Detect which cell encompasses the target text, then output its (x, y) center coordinate. 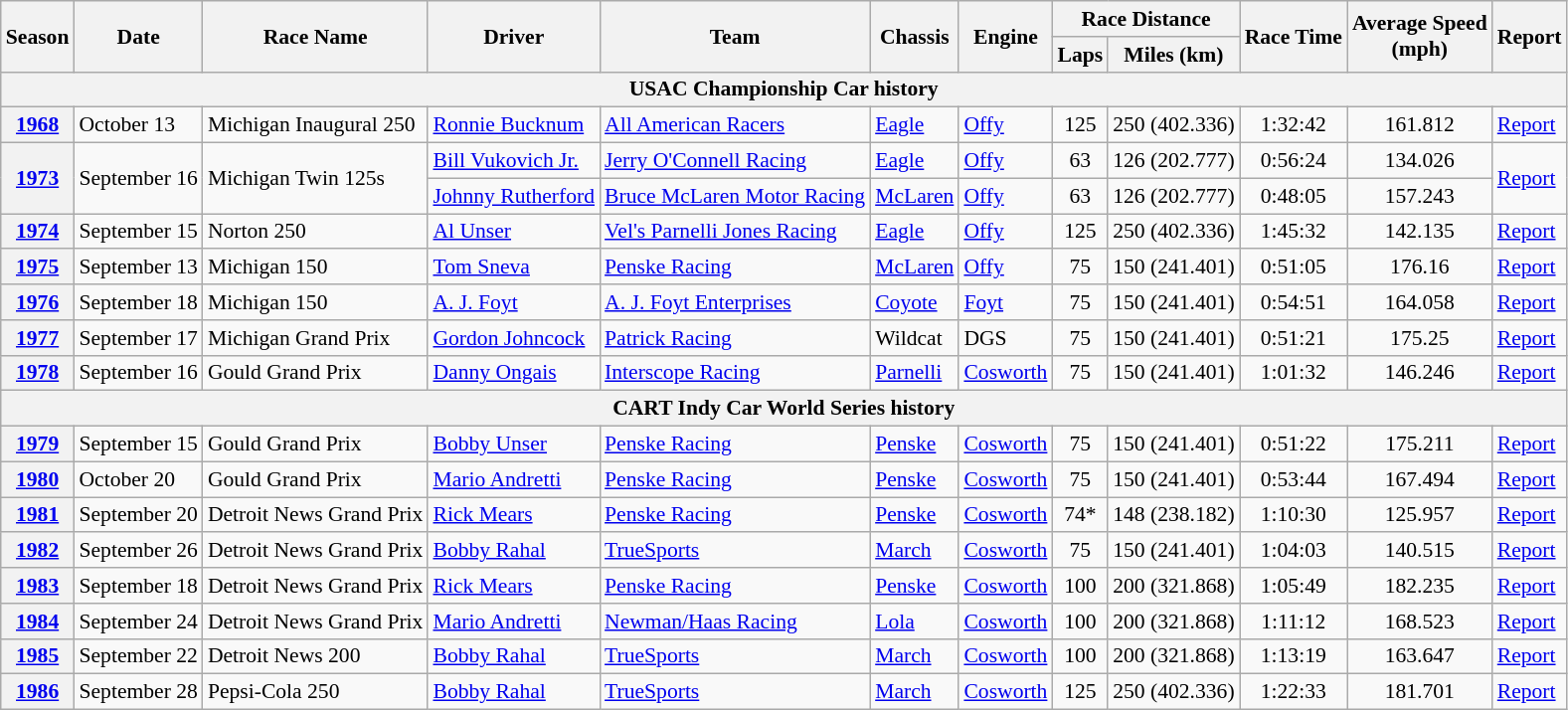
Tom Sneva (513, 267)
October 13 (137, 125)
Michigan Grand Prix (316, 338)
Date (137, 36)
October 20 (137, 479)
All American Racers (735, 125)
Norton 250 (316, 232)
1:22:33 (1294, 692)
1973 (38, 179)
1980 (38, 479)
Team (735, 36)
0:51:05 (1294, 267)
140.515 (1420, 551)
168.523 (1420, 621)
Interscope Racing (735, 373)
142.135 (1420, 232)
DGS (1005, 338)
Michigan Twin 125s (316, 179)
157.243 (1420, 196)
CART Indy Car World Series history (784, 409)
1974 (38, 232)
A. J. Foyt Enterprises (735, 302)
September 22 (137, 656)
1984 (38, 621)
A. J. Foyt (513, 302)
134.026 (1420, 161)
161.812 (1420, 125)
167.494 (1420, 479)
1982 (38, 551)
Pepsi-Cola 250 (316, 692)
Michigan Inaugural 250 (316, 125)
175.25 (1420, 338)
Engine (1005, 36)
1981 (38, 515)
125.957 (1420, 515)
Wildcat (915, 338)
September 20 (137, 515)
Patrick Racing (735, 338)
0:48:05 (1294, 196)
Season (38, 36)
1:32:42 (1294, 125)
Coyote (915, 302)
Bobby Unser (513, 444)
176.16 (1420, 267)
1:13:19 (1294, 656)
Al Unser (513, 232)
Race Name (316, 36)
164.058 (1420, 302)
Newman/Haas Racing (735, 621)
Jerry O'Connell Racing (735, 161)
175.211 (1420, 444)
1983 (38, 586)
September 26 (137, 551)
Bill Vukovich Jr. (513, 161)
0:53:44 (1294, 479)
1976 (38, 302)
Race Time (1294, 36)
Gordon Johncock (513, 338)
1968 (38, 125)
146.246 (1420, 373)
1977 (38, 338)
September 13 (137, 267)
1978 (38, 373)
Danny Ongais (513, 373)
0:51:22 (1294, 444)
163.647 (1420, 656)
1:11:12 (1294, 621)
September 28 (137, 692)
September 24 (137, 621)
0:51:21 (1294, 338)
1975 (38, 267)
182.235 (1420, 586)
1986 (38, 692)
Laps (1080, 55)
Bruce McLaren Motor Racing (735, 196)
Miles (km) (1173, 55)
1:05:49 (1294, 586)
1:01:32 (1294, 373)
Race Distance (1145, 19)
September 17 (137, 338)
Ronnie Bucknum (513, 125)
USAC Championship Car history (784, 89)
1:45:32 (1294, 232)
Johnny Rutherford (513, 196)
1985 (38, 656)
1:04:03 (1294, 551)
Average Speed(mph) (1420, 36)
74* (1080, 515)
148 (238.182) (1173, 515)
1:10:30 (1294, 515)
Foyt (1005, 302)
Chassis (915, 36)
Driver (513, 36)
Lola (915, 621)
Detroit News 200 (316, 656)
0:54:51 (1294, 302)
1979 (38, 444)
181.701 (1420, 692)
Parnelli (915, 373)
0:56:24 (1294, 161)
Vel's Parnelli Jones Racing (735, 232)
